Find where the given text appears and provide that cell's center as (x, y) coordinate. 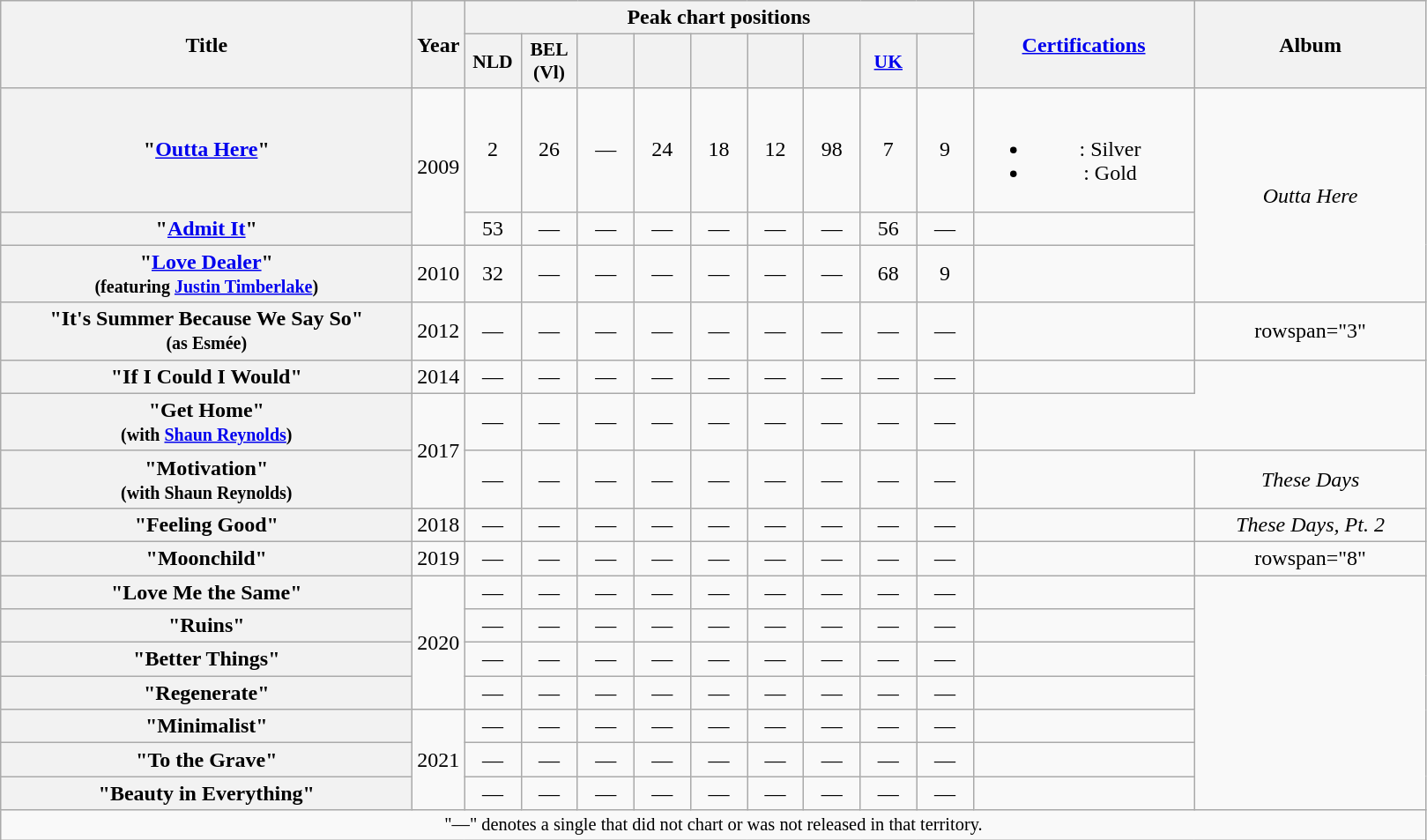
: Silver: Gold (1084, 150)
2017 (439, 450)
7 (888, 150)
Album (1310, 44)
"Beauty in Everything" (206, 793)
"Regenerate" (206, 693)
"Better Things" (206, 659)
2 (493, 150)
24 (662, 150)
2018 (439, 524)
2020 (439, 642)
"—" denotes a single that did not chart or was not released in that territory. (714, 825)
2012 (439, 331)
12 (776, 150)
"Motivation"(with Shaun Reynolds) (206, 479)
Peak chart positions (719, 18)
rowspan="8" (1310, 558)
2014 (439, 376)
98 (832, 150)
NLD (493, 62)
"It's Summer Because We Say So"(as Esmée) (206, 331)
"Moonchild" (206, 558)
Certifications (1084, 44)
"If I Could I Would" (206, 376)
2009 (439, 167)
"Feeling Good" (206, 524)
2010 (439, 273)
Title (206, 44)
26 (549, 150)
"To the Grave" (206, 760)
2021 (439, 760)
18 (718, 150)
"Ruins" (206, 626)
rowspan="3" (1310, 331)
Outta Here (1310, 196)
53 (493, 228)
Year (439, 44)
These Days, Pt. 2 (1310, 524)
"Admit It" (206, 228)
"Get Home"(with Shaun Reynolds) (206, 421)
BEL(Vl) (549, 62)
68 (888, 273)
UK (888, 62)
These Days (1310, 479)
32 (493, 273)
2019 (439, 558)
56 (888, 228)
"Love Me the Same" (206, 591)
"Minimalist" (206, 726)
"Love Dealer"(featuring Justin Timberlake) (206, 273)
"Outta Here" (206, 150)
